Extract the [x, y] coordinate from the center of the cell holding the provided text.  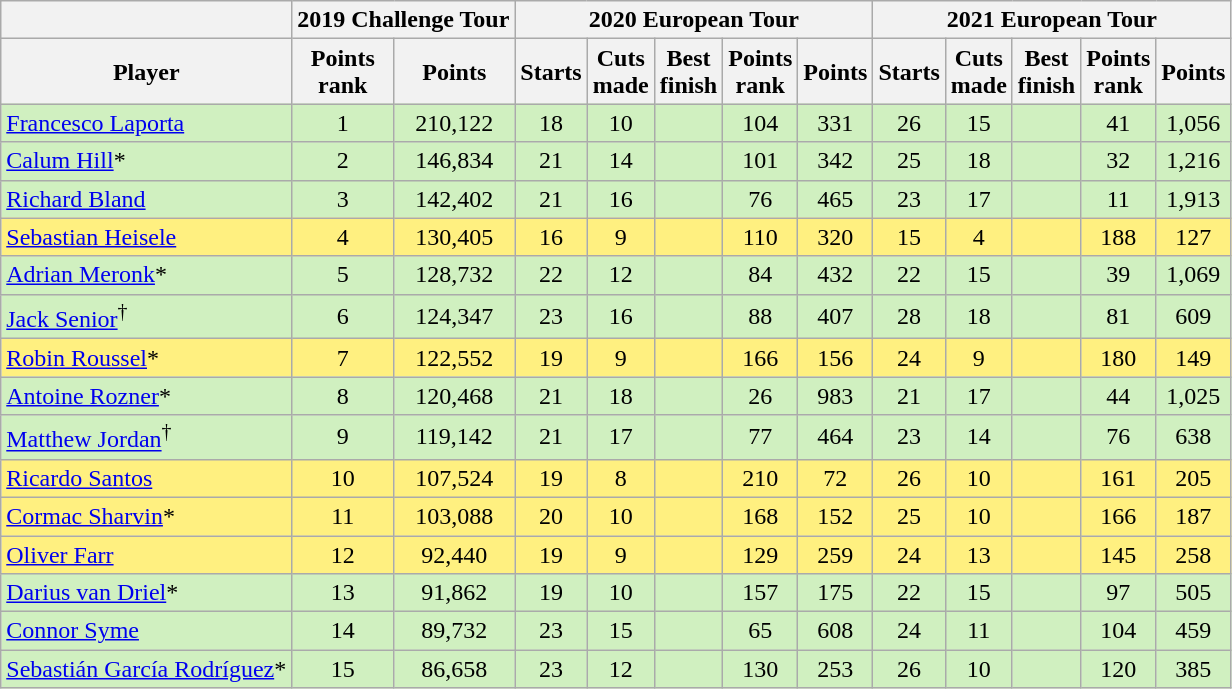
Player [146, 72]
205 [1194, 478]
464 [836, 438]
128,732 [454, 275]
129 [760, 555]
3 [343, 199]
89,732 [454, 631]
432 [836, 275]
97 [1118, 593]
Sebastian Heisele [146, 237]
385 [1194, 669]
609 [1194, 316]
81 [1118, 316]
157 [760, 593]
168 [760, 516]
88 [760, 316]
Oliver Farr [146, 555]
65 [760, 631]
253 [836, 669]
142,402 [454, 199]
Antoine Rozner* [146, 396]
180 [1118, 358]
127 [1194, 237]
Calum Hill* [146, 161]
1,025 [1194, 396]
130,405 [454, 237]
6 [343, 316]
84 [760, 275]
145 [1118, 555]
188 [1118, 237]
92,440 [454, 555]
72 [836, 478]
1,069 [1194, 275]
210,122 [454, 123]
32 [1118, 161]
505 [1194, 593]
459 [1194, 631]
Ricardo Santos [146, 478]
77 [760, 438]
161 [1118, 478]
Francesco Laporta [146, 123]
1,913 [1194, 199]
175 [836, 593]
210 [760, 478]
1,056 [1194, 123]
91,862 [454, 593]
Richard Bland [146, 199]
259 [836, 555]
146,834 [454, 161]
Sebastián García Rodríguez* [146, 669]
608 [836, 631]
2019 Challenge Tour [404, 20]
Robin Roussel* [146, 358]
44 [1118, 396]
122,552 [454, 358]
Jack Senior† [146, 316]
120,468 [454, 396]
Connor Syme [146, 631]
103,088 [454, 516]
41 [1118, 123]
2020 European Tour [694, 20]
149 [1194, 358]
28 [909, 316]
1,216 [1194, 161]
124,347 [454, 316]
Adrian Meronk* [146, 275]
320 [836, 237]
1 [343, 123]
101 [760, 161]
39 [1118, 275]
130 [760, 669]
120 [1118, 669]
Cormac Sharvin* [146, 516]
5 [343, 275]
331 [836, 123]
110 [760, 237]
86,658 [454, 669]
Matthew Jordan† [146, 438]
407 [836, 316]
156 [836, 358]
107,524 [454, 478]
20 [551, 516]
7 [343, 358]
2021 European Tour [1052, 20]
119,142 [454, 438]
Darius van Driel* [146, 593]
2 [343, 161]
258 [1194, 555]
342 [836, 161]
465 [836, 199]
638 [1194, 438]
152 [836, 516]
187 [1194, 516]
983 [836, 396]
